For the text-containing cell, return its midpoint in [x, y] coordinate format. 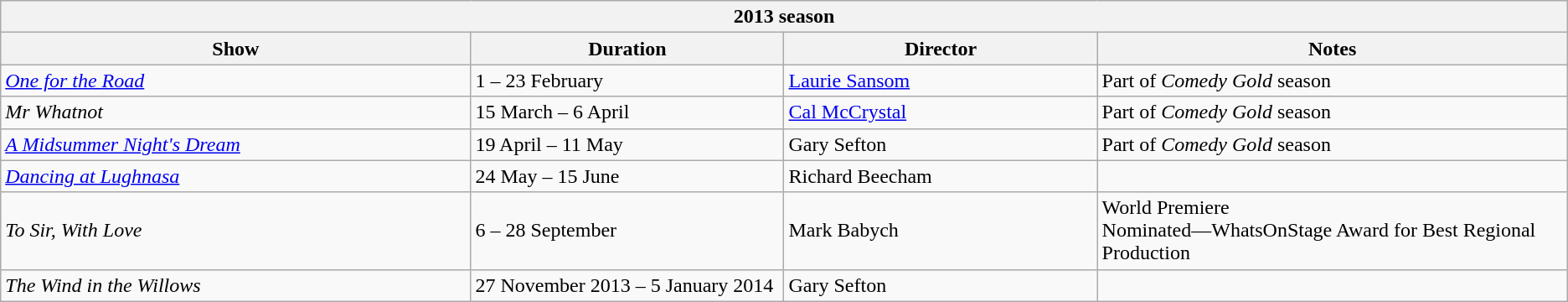
Laurie Sansom [941, 81]
15 March – 6 April [627, 112]
Show [236, 49]
Duration [627, 49]
24 May – 15 June [627, 176]
Mark Babych [941, 231]
To Sir, With Love [236, 231]
Mr Whatnot [236, 112]
Richard Beecham [941, 176]
World PremiereNominated—WhatsOnStage Award for Best Regional Production [1332, 231]
Notes [1332, 49]
19 April – 11 May [627, 144]
Director [941, 49]
One for the Road [236, 81]
A Midsummer Night's Dream [236, 144]
2013 season [784, 17]
Dancing at Lughnasa [236, 176]
Cal McCrystal [941, 112]
1 – 23 February [627, 81]
27 November 2013 – 5 January 2014 [627, 285]
6 – 28 September [627, 231]
The Wind in the Willows [236, 285]
